Scan for the cell matching the given text and deliver its (X, Y) coordinate at center. 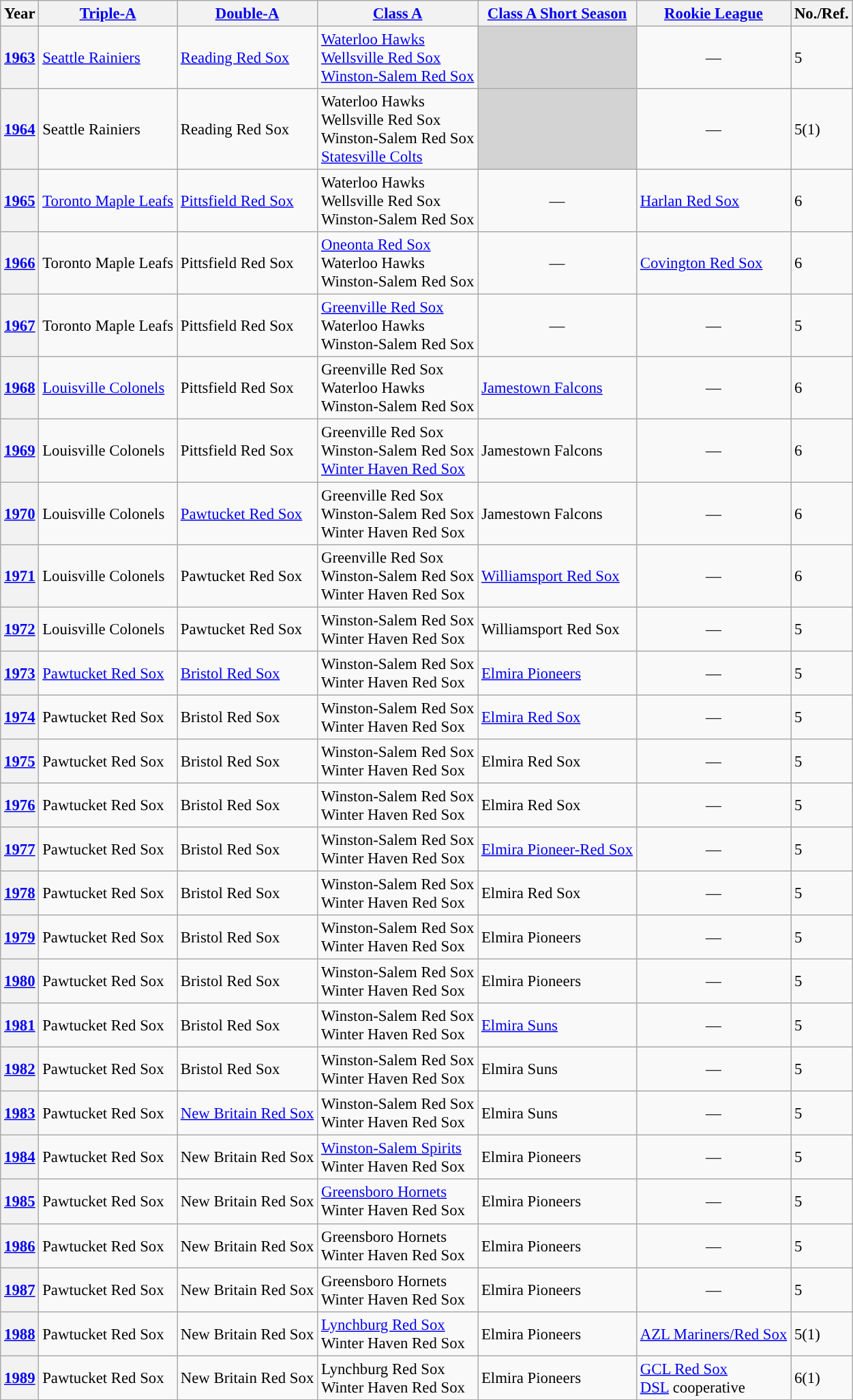
1968 (20, 389)
1987 (20, 1290)
Class A (398, 14)
1986 (20, 1245)
1965 (20, 201)
1972 (20, 629)
1963 (20, 58)
1978 (20, 893)
GCL Red SoxDSL cooperative (713, 1377)
1970 (20, 513)
1967 (20, 326)
Triple-A (108, 14)
1977 (20, 850)
1973 (20, 672)
1976 (20, 805)
No./Ref. (822, 14)
1979 (20, 937)
1964 (20, 130)
1989 (20, 1377)
1984 (20, 1158)
Class A Short Season (558, 14)
Rookie League (713, 14)
Winston-Salem SpiritsWinter Haven Red Sox (398, 1158)
1983 (20, 1113)
1971 (20, 576)
1974 (20, 717)
1980 (20, 982)
Harlan Red Sox (713, 201)
1988 (20, 1334)
1981 (20, 1026)
Elmira Pioneer-Red Sox (558, 850)
1985 (20, 1202)
6(1) (822, 1377)
1975 (20, 761)
Double-A (248, 14)
Waterloo HawksWellsville Red SoxWinston-Salem Red SoxStatesville Colts (398, 130)
1982 (20, 1069)
Oneonta Red SoxWaterloo HawksWinston-Salem Red Sox (398, 263)
AZL Mariners/Red Sox (713, 1334)
Covington Red Sox (713, 263)
1969 (20, 451)
1966 (20, 263)
Year (20, 14)
